Locate the cell with the specified text and output its (x, y) center coordinate. 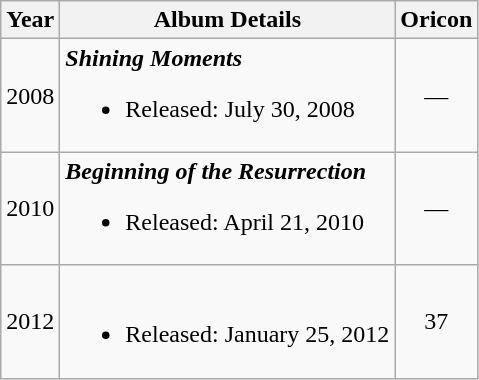
Album Details (228, 20)
2008 (30, 96)
2010 (30, 208)
Shining MomentsReleased: July 30, 2008 (228, 96)
Year (30, 20)
37 (436, 322)
2012 (30, 322)
Beginning of the ResurrectionReleased: April 21, 2010 (228, 208)
Released: January 25, 2012 (228, 322)
Oricon (436, 20)
